Return (x, y) of the center of cell containing provided text 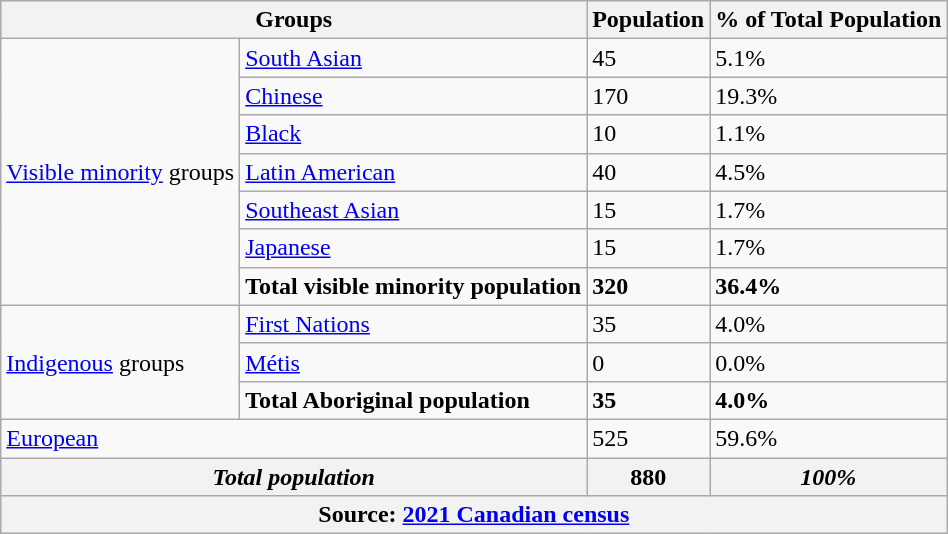
5.1% (828, 58)
0 (648, 362)
170 (648, 96)
Southeast Asian (414, 210)
880 (648, 477)
100% (828, 477)
Japanese (414, 248)
First Nations (414, 324)
4.5% (828, 172)
19.3% (828, 96)
% of Total Population (828, 20)
Latin American (414, 172)
Indigenous groups (120, 362)
Visible minority groups (120, 172)
36.4% (828, 286)
59.6% (828, 438)
525 (648, 438)
10 (648, 134)
Métis (414, 362)
European (294, 438)
Chinese (414, 96)
Groups (294, 20)
320 (648, 286)
Black (414, 134)
Source: 2021 Canadian census (474, 515)
Total population (294, 477)
Total Aboriginal population (414, 400)
Total visible minority population (414, 286)
Population (648, 20)
40 (648, 172)
45 (648, 58)
1.1% (828, 134)
South Asian (414, 58)
0.0% (828, 362)
